Search for the cell housing the specified text and yield its (X, Y) center coordinate. 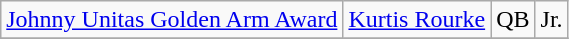
Jr. (552, 20)
QB (513, 20)
Johnny Unitas Golden Arm Award (172, 20)
Kurtis Rourke (417, 20)
